Extract the [x, y] coordinate from the center of the cell holding the provided text.  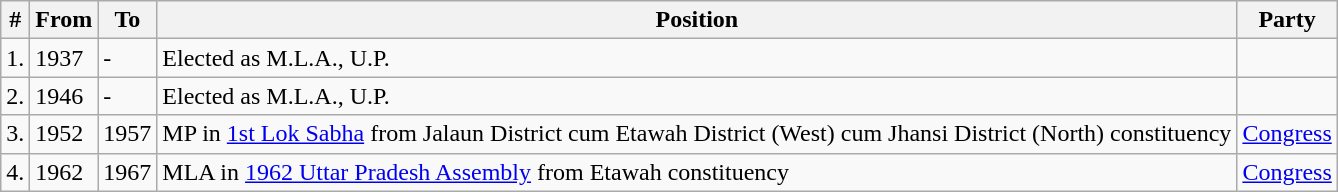
To [128, 20]
4. [16, 172]
1946 [64, 96]
MLA in 1962 Uttar Pradesh Assembly from Etawah constituency [697, 172]
Party [1287, 20]
From [64, 20]
Position [697, 20]
3. [16, 134]
1957 [128, 134]
1962 [64, 172]
1937 [64, 58]
MP in 1st Lok Sabha from Jalaun District cum Etawah District (West) cum Jhansi District (North) constituency [697, 134]
1967 [128, 172]
1952 [64, 134]
2. [16, 96]
1. [16, 58]
# [16, 20]
